Find where the given text appears and provide that cell's center as (X, Y) coordinate. 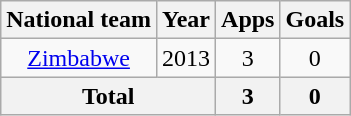
Goals (315, 20)
Total (108, 96)
2013 (186, 58)
Apps (248, 20)
Zimbabwe (79, 58)
National team (79, 20)
Year (186, 20)
